Extract the [X, Y] coordinate from the center of the cell holding the provided text.  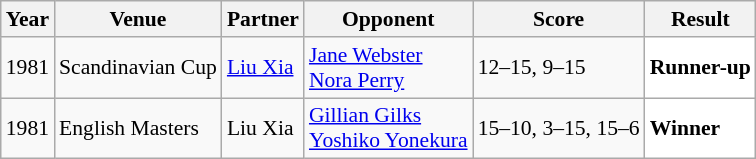
Year [28, 19]
Score [559, 19]
12–15, 9–15 [559, 68]
Jane Webster Nora Perry [388, 68]
Venue [138, 19]
Winner [700, 128]
15–10, 3–15, 15–6 [559, 128]
Runner-up [700, 68]
Result [700, 19]
English Masters [138, 128]
Gillian Gilks Yoshiko Yonekura [388, 128]
Partner [263, 19]
Opponent [388, 19]
Scandinavian Cup [138, 68]
